From the cell containing the given text, extract its center point as [X, Y] coordinate. 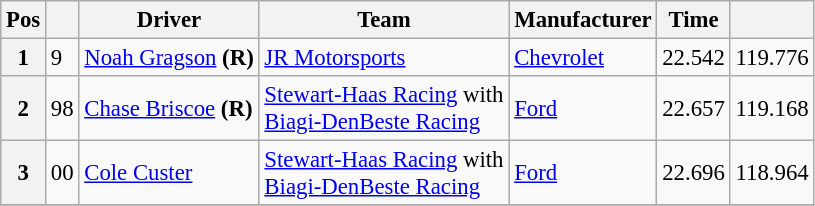
JR Motorsports [384, 58]
Noah Gragson (R) [169, 58]
22.657 [694, 108]
2 [24, 108]
Pos [24, 20]
Chase Briscoe (R) [169, 108]
98 [62, 108]
Driver [169, 20]
00 [62, 174]
Time [694, 20]
119.168 [772, 108]
1 [24, 58]
22.696 [694, 174]
9 [62, 58]
118.964 [772, 174]
119.776 [772, 58]
3 [24, 174]
Team [384, 20]
Manufacturer [583, 20]
Cole Custer [169, 174]
Chevrolet [583, 58]
22.542 [694, 58]
